Locate the cell with the specified text and output its [x, y] center coordinate. 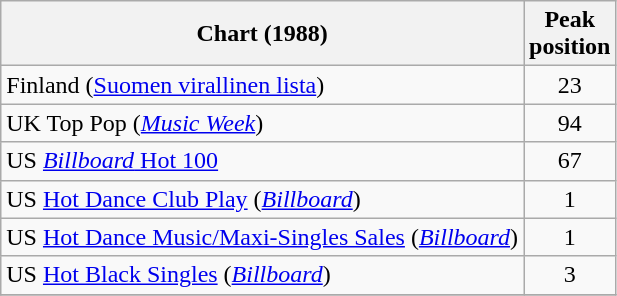
Finland (Suomen virallinen lista) [262, 85]
Peakposition [570, 34]
US Hot Dance Music/Maxi-Singles Sales (Billboard) [262, 237]
UK Top Pop (Music Week) [262, 123]
3 [570, 275]
94 [570, 123]
23 [570, 85]
US Hot Black Singles (Billboard) [262, 275]
US Billboard Hot 100 [262, 161]
67 [570, 161]
US Hot Dance Club Play (Billboard) [262, 199]
Chart (1988) [262, 34]
